Scan for the cell matching the given text and deliver its (x, y) coordinate at center. 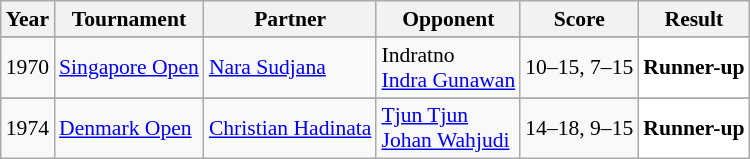
1970 (28, 68)
Nara Sudjana (290, 68)
Tournament (129, 19)
Partner (290, 19)
Score (579, 19)
Denmark Open (129, 128)
Year (28, 19)
Indratno Indra Gunawan (448, 68)
Opponent (448, 19)
Christian Hadinata (290, 128)
1974 (28, 128)
Result (694, 19)
Tjun Tjun Johan Wahjudi (448, 128)
14–18, 9–15 (579, 128)
10–15, 7–15 (579, 68)
Singapore Open (129, 68)
